Extract the [X, Y] coordinate from the center of the cell holding the provided text.  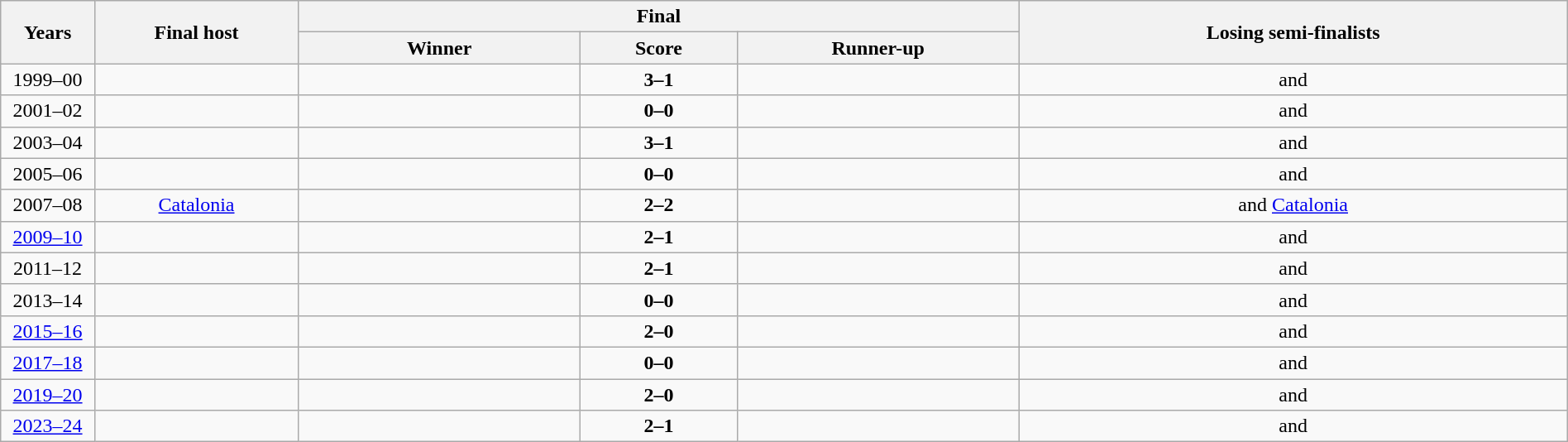
2017–18 [48, 363]
Score [658, 48]
2009–10 [48, 237]
and Catalonia [1293, 205]
2013–14 [48, 300]
Winner [440, 48]
Final host [196, 32]
2001–02 [48, 111]
2007–08 [48, 205]
Years [48, 32]
Losing semi-finalists [1293, 32]
Runner-up [878, 48]
2019–20 [48, 395]
Final [658, 17]
2003–04 [48, 142]
2023–24 [48, 426]
2005–06 [48, 174]
2–2 [658, 205]
Catalonia [196, 205]
1999–00 [48, 79]
2015–16 [48, 331]
2011–12 [48, 268]
